From the cell containing the given text, extract its center point as (x, y) coordinate. 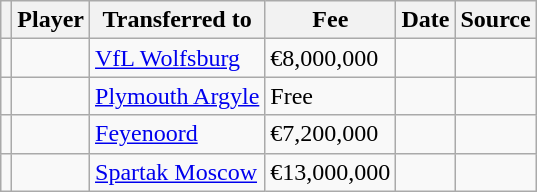
€13,000,000 (330, 172)
€8,000,000 (330, 58)
Transferred to (178, 20)
Feyenoord (178, 134)
VfL Wolfsburg (178, 58)
Plymouth Argyle (178, 96)
Spartak Moscow (178, 172)
Source (496, 20)
Free (330, 96)
€7,200,000 (330, 134)
Fee (330, 20)
Date (426, 20)
Player (51, 20)
